Return the [X, Y] coordinate for the center point of the cell that contains the specified text.  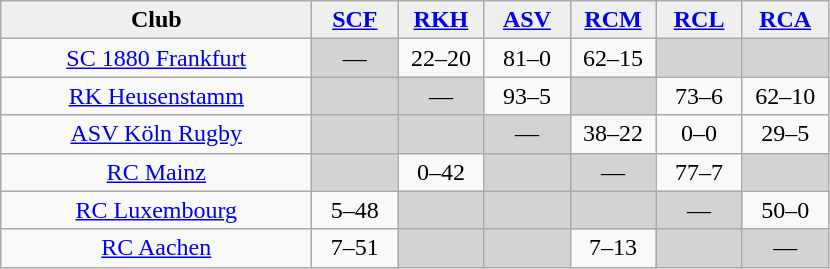
5–48 [355, 210]
7–13 [613, 248]
22–20 [441, 58]
81–0 [527, 58]
RCM [613, 20]
0–0 [699, 134]
ASV [527, 20]
62–15 [613, 58]
ASV Köln Rugby [156, 134]
RCA [785, 20]
RK Heusenstamm [156, 96]
RC Aachen [156, 248]
RC Luxembourg [156, 210]
77–7 [699, 172]
0–42 [441, 172]
93–5 [527, 96]
73–6 [699, 96]
29–5 [785, 134]
SC 1880 Frankfurt [156, 58]
RC Mainz [156, 172]
38–22 [613, 134]
62–10 [785, 96]
SCF [355, 20]
RCL [699, 20]
50–0 [785, 210]
7–51 [355, 248]
Club [156, 20]
RKH [441, 20]
